Extract the (X, Y) coordinate from the center of the cell holding the provided text.  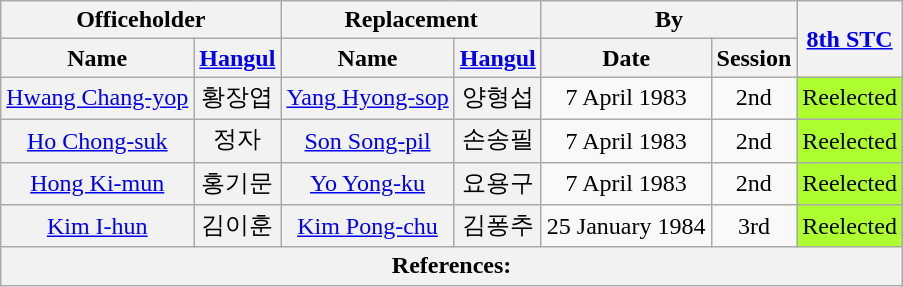
8th STC (850, 39)
Kim I-hun (98, 226)
Replacement (411, 20)
김퐁추 (498, 226)
Hong Ki-mun (98, 184)
Session (754, 58)
김이훈 (238, 226)
양형섭 (498, 98)
Ho Chong-suk (98, 140)
References: (452, 266)
Kim Pong-chu (368, 226)
정자 (238, 140)
홍기문 (238, 184)
25 January 1984 (626, 226)
Hwang Chang-yop (98, 98)
Yo Yong-ku (368, 184)
Son Song-pil (368, 140)
황장엽 (238, 98)
Officeholder (141, 20)
By (668, 20)
3rd (754, 226)
요용구 (498, 184)
Date (626, 58)
Yang Hyong-sop (368, 98)
손송필 (498, 140)
